Locate the cell with the specified text and output its (x, y) center coordinate. 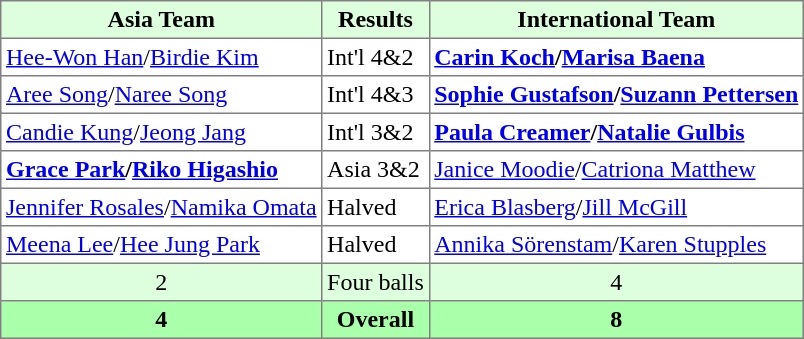
Meena Lee/Hee Jung Park (162, 245)
Paula Creamer/Natalie Gulbis (616, 132)
Hee-Won Han/Birdie Kim (162, 57)
Jennifer Rosales/Namika Omata (162, 207)
Erica Blasberg/Jill McGill (616, 207)
Int'l 3&2 (376, 132)
Int'l 4&3 (376, 95)
Asia 3&2 (376, 170)
2 (162, 282)
Janice Moodie/Catriona Matthew (616, 170)
Aree Song/Naree Song (162, 95)
8 (616, 320)
Results (376, 20)
Overall (376, 320)
Asia Team (162, 20)
Carin Koch/Marisa Baena (616, 57)
Sophie Gustafson/Suzann Pettersen (616, 95)
Annika Sörenstam/Karen Stupples (616, 245)
Candie Kung/Jeong Jang (162, 132)
Four balls (376, 282)
International Team (616, 20)
Int'l 4&2 (376, 57)
Grace Park/Riko Higashio (162, 170)
